Output the (x, y) coordinate of the center of the cell containing the given text.  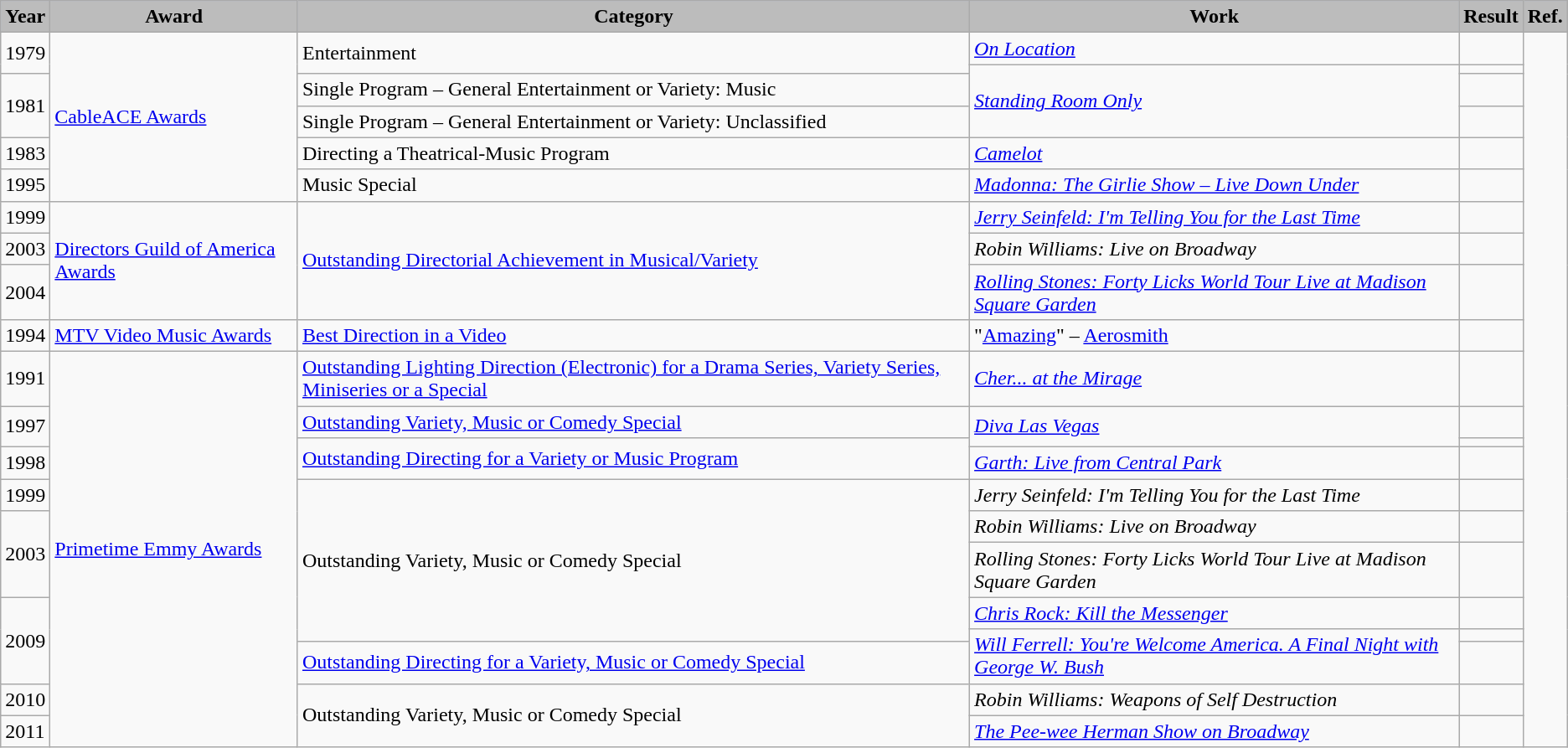
The Pee-wee Herman Show on Broadway (1215, 731)
Madonna: The Girlie Show – Live Down Under (1215, 185)
1997 (25, 426)
Camelot (1215, 153)
Result (1491, 17)
Directors Guild of America Awards (174, 260)
Outstanding Directing for a Variety, Music or Comedy Special (633, 663)
CableACE Awards (174, 117)
1979 (25, 54)
Best Direction in a Video (633, 335)
"Amazing" – Aerosmith (1215, 335)
2011 (25, 731)
Standing Room Only (1215, 101)
1998 (25, 463)
2010 (25, 699)
2004 (25, 291)
Work (1215, 17)
Outstanding Directing for a Variety or Music Program (633, 459)
Music Special (633, 185)
Cher... at the Mirage (1215, 379)
Diva Las Vegas (1215, 426)
Chris Rock: Kill the Messenger (1215, 613)
Ref. (1545, 17)
2009 (25, 640)
1991 (25, 379)
Garth: Live from Central Park (1215, 463)
1994 (25, 335)
Will Ferrell: You're Welcome America. A Final Night with George W. Bush (1215, 657)
Outstanding Lighting Direction (Electronic) for a Drama Series, Variety Series, Miniseries or a Special (633, 379)
Year (25, 17)
Robin Williams: Weapons of Self Destruction (1215, 699)
Award (174, 17)
1981 (25, 106)
On Location (1215, 49)
Single Program – General Entertainment or Variety: Music (633, 90)
Entertainment (633, 54)
MTV Video Music Awards (174, 335)
Primetime Emmy Awards (174, 549)
Directing a Theatrical-Music Program (633, 153)
Outstanding Directorial Achievement in Musical/Variety (633, 260)
1983 (25, 153)
Category (633, 17)
Single Program – General Entertainment or Variety: Unclassified (633, 121)
1995 (25, 185)
